Pinpoint the cell where the given text exists, returning its [x, y] midpoint coordinate. 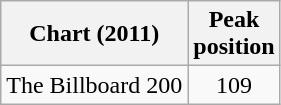
Peakposition [234, 34]
The Billboard 200 [94, 85]
109 [234, 85]
Chart (2011) [94, 34]
